Provide the (x, y) coordinate of the cell's center where the given text is located.  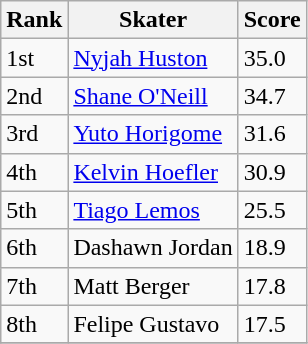
5th (34, 210)
6th (34, 248)
8th (34, 324)
18.9 (272, 248)
4th (34, 172)
Dashawn Jordan (153, 248)
Score (272, 20)
Tiago Lemos (153, 210)
34.7 (272, 96)
17.5 (272, 324)
1st (34, 58)
7th (34, 286)
Shane O'Neill (153, 96)
17.8 (272, 286)
Rank (34, 20)
Kelvin Hoefler (153, 172)
2nd (34, 96)
Yuto Horigome (153, 134)
3rd (34, 134)
Matt Berger (153, 286)
35.0 (272, 58)
Skater (153, 20)
Nyjah Huston (153, 58)
30.9 (272, 172)
31.6 (272, 134)
Felipe Gustavo (153, 324)
25.5 (272, 210)
